Search for the cell housing the specified text and yield its [x, y] center coordinate. 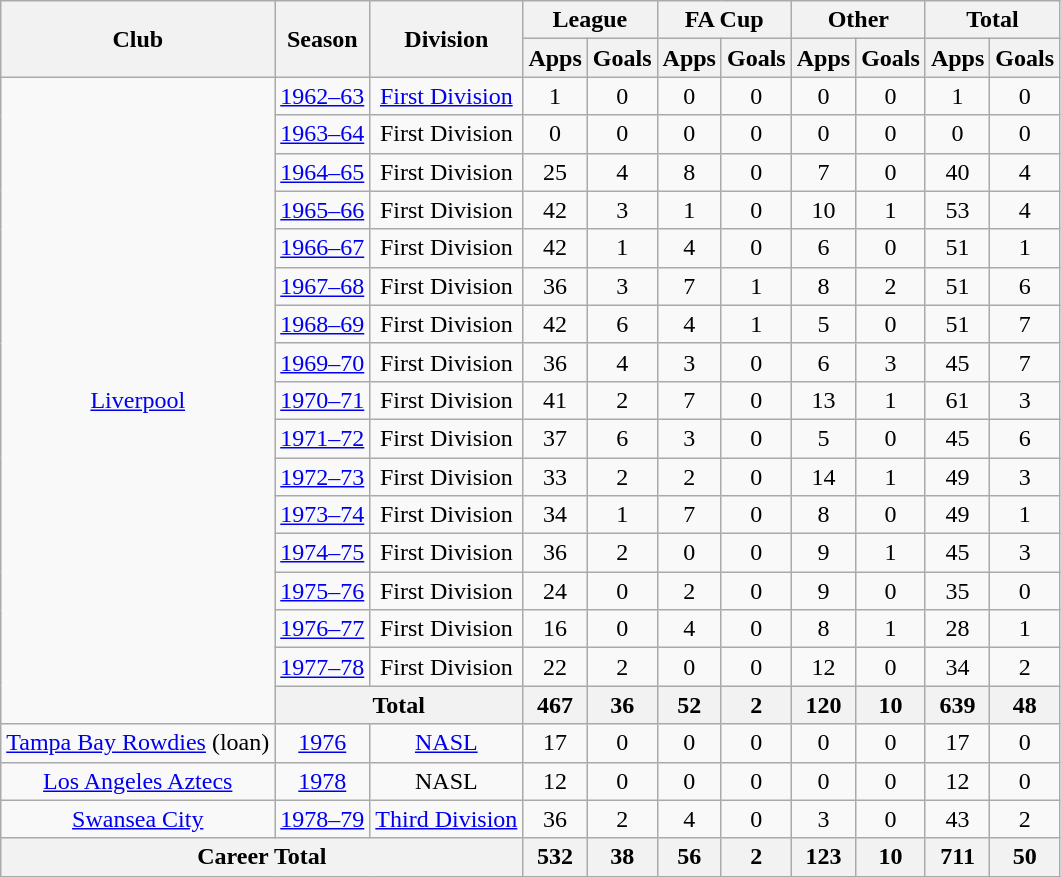
28 [957, 629]
1968–69 [322, 324]
Career Total [262, 857]
1970–71 [322, 400]
1962–63 [322, 96]
50 [1025, 857]
1976–77 [322, 629]
1964–65 [322, 172]
16 [555, 629]
123 [823, 857]
1969–70 [322, 362]
43 [957, 819]
711 [957, 857]
Los Angeles Aztecs [138, 781]
38 [622, 857]
53 [957, 210]
Division [446, 39]
Tampa Bay Rowdies (loan) [138, 743]
35 [957, 591]
Liverpool [138, 400]
14 [823, 477]
1973–74 [322, 515]
52 [689, 705]
1976 [322, 743]
13 [823, 400]
37 [555, 438]
40 [957, 172]
1977–78 [322, 667]
1975–76 [322, 591]
61 [957, 400]
1974–75 [322, 553]
639 [957, 705]
1978–79 [322, 819]
25 [555, 172]
Club [138, 39]
1967–68 [322, 286]
120 [823, 705]
Third Division [446, 819]
41 [555, 400]
1963–64 [322, 134]
Other [858, 20]
24 [555, 591]
48 [1025, 705]
League [590, 20]
1971–72 [322, 438]
532 [555, 857]
33 [555, 477]
FA Cup [724, 20]
Swansea City [138, 819]
22 [555, 667]
1965–66 [322, 210]
56 [689, 857]
1966–67 [322, 248]
Season [322, 39]
1972–73 [322, 477]
467 [555, 705]
1978 [322, 781]
